Provide the (x, y) coordinate of the cell's center where the given text is located.  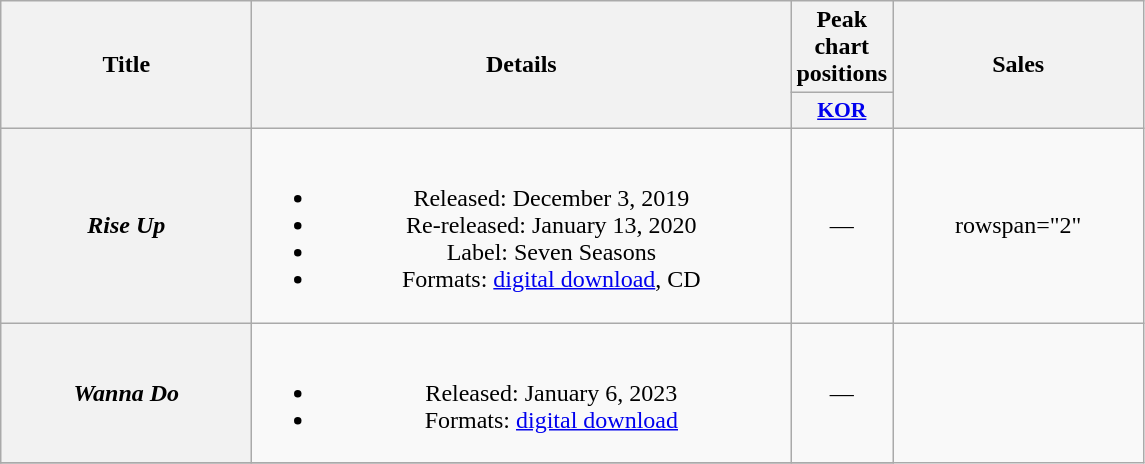
rowspan="2" (1018, 225)
Title (126, 65)
Sales (1018, 65)
KOR (842, 111)
Rise Up (126, 225)
Details (522, 65)
Released: January 6, 2023Formats: digital download (522, 392)
Peak chart positions (842, 47)
Wanna Do (126, 392)
Released: December 3, 2019Re-released: January 13, 2020 Label: Seven SeasonsFormats: digital download, CD (522, 225)
